Return the (x, y) coordinate for the center point of the cell that contains the specified text.  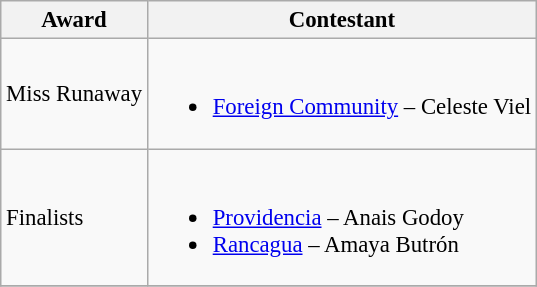
Miss Runaway (74, 94)
Foreign Community – Celeste Viel (342, 94)
Contestant (342, 20)
Award (74, 20)
Finalists (74, 218)
Providencia – Anais GodoyRancagua – Amaya Butrón (342, 218)
